Capture the cell that displays the provided text and extract its [x, y] central coordinate. 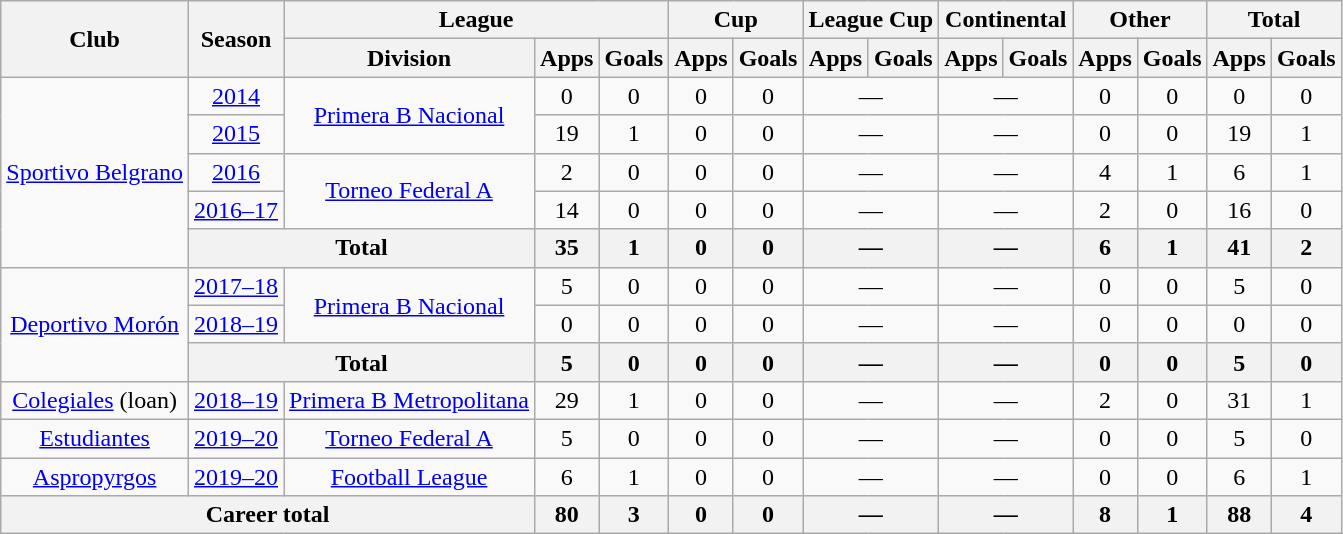
League [476, 20]
2015 [236, 134]
35 [567, 248]
8 [1105, 515]
Estudiantes [95, 438]
2016 [236, 172]
Sportivo Belgrano [95, 172]
Career total [268, 515]
Cup [736, 20]
Aspropyrgos [95, 477]
88 [1239, 515]
Colegiales (loan) [95, 400]
League Cup [871, 20]
41 [1239, 248]
Football League [410, 477]
Primera B Metropolitana [410, 400]
80 [567, 515]
Other [1140, 20]
2016–17 [236, 210]
16 [1239, 210]
29 [567, 400]
2014 [236, 96]
14 [567, 210]
Continental [1006, 20]
31 [1239, 400]
Division [410, 58]
Club [95, 39]
Deportivo Morón [95, 324]
2017–18 [236, 286]
Season [236, 39]
3 [634, 515]
